Capture the cell that displays the provided text and extract its [X, Y] central coordinate. 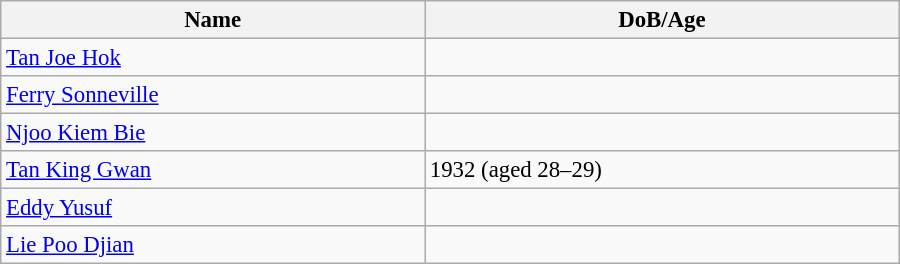
Eddy Yusuf [213, 208]
1932 (aged 28–29) [662, 170]
DoB/Age [662, 20]
Lie Poo Djian [213, 245]
Njoo Kiem Bie [213, 133]
Tan Joe Hok [213, 58]
Tan King Gwan [213, 170]
Ferry Sonneville [213, 95]
Name [213, 20]
